For the text-containing cell, return its midpoint in (X, Y) coordinate format. 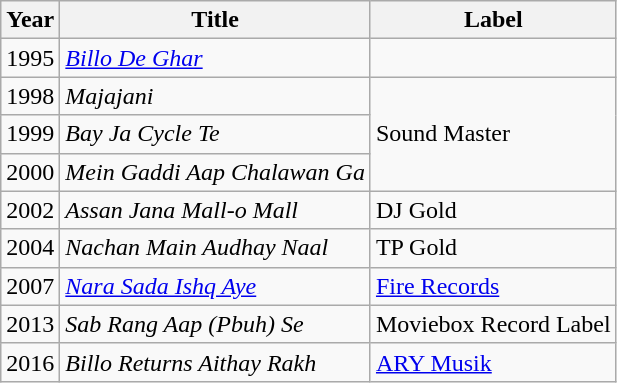
Sab Rang Aap (Pbuh) Se (216, 324)
2002 (30, 210)
TP Gold (493, 248)
2007 (30, 286)
Bay Ja Cycle Te (216, 134)
Billo Returns Aithay Rakh (216, 362)
2004 (30, 248)
Majajani (216, 96)
Label (493, 20)
Fire Records (493, 286)
1995 (30, 58)
Moviebox Record Label (493, 324)
2016 (30, 362)
ARY Musik (493, 362)
Assan Jana Mall-o Mall (216, 210)
1999 (30, 134)
Title (216, 20)
Billo De Ghar (216, 58)
Sound Master (493, 134)
Nachan Main Audhay Naal (216, 248)
DJ Gold (493, 210)
Nara Sada Ishq Aye (216, 286)
Year (30, 20)
1998 (30, 96)
2000 (30, 172)
2013 (30, 324)
Mein Gaddi Aap Chalawan Ga (216, 172)
